From the cell containing the given text, extract its center point as [x, y] coordinate. 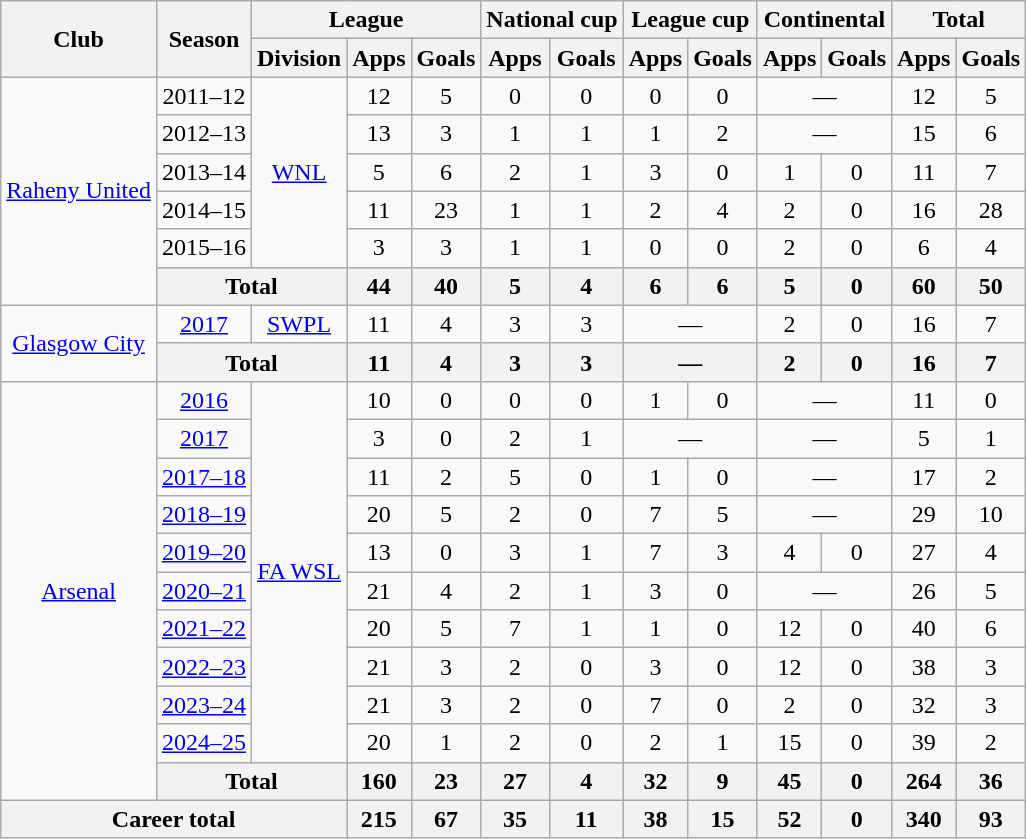
Club [79, 39]
17 [924, 477]
2022–23 [204, 667]
340 [924, 819]
FA WSL [300, 572]
67 [446, 819]
2024–25 [204, 743]
36 [991, 781]
2018–19 [204, 515]
35 [515, 819]
2020–21 [204, 591]
50 [991, 286]
WNL [300, 172]
39 [924, 743]
Division [300, 58]
160 [379, 781]
2016 [204, 400]
28 [991, 210]
League cup [690, 20]
Arsenal [79, 590]
9 [723, 781]
29 [924, 515]
2015–16 [204, 248]
2017–18 [204, 477]
2012–13 [204, 134]
215 [379, 819]
2011–12 [204, 96]
45 [789, 781]
2021–22 [204, 629]
Career total [174, 819]
2013–14 [204, 172]
264 [924, 781]
Continental [824, 20]
2023–24 [204, 705]
93 [991, 819]
26 [924, 591]
2014–15 [204, 210]
Raheny United [79, 191]
League [366, 20]
Glasgow City [79, 343]
SWPL [300, 324]
2019–20 [204, 553]
44 [379, 286]
60 [924, 286]
Season [204, 39]
National cup [552, 20]
52 [789, 819]
